Identify which cell holds the provided text, then report its (x, y) central coordinate. 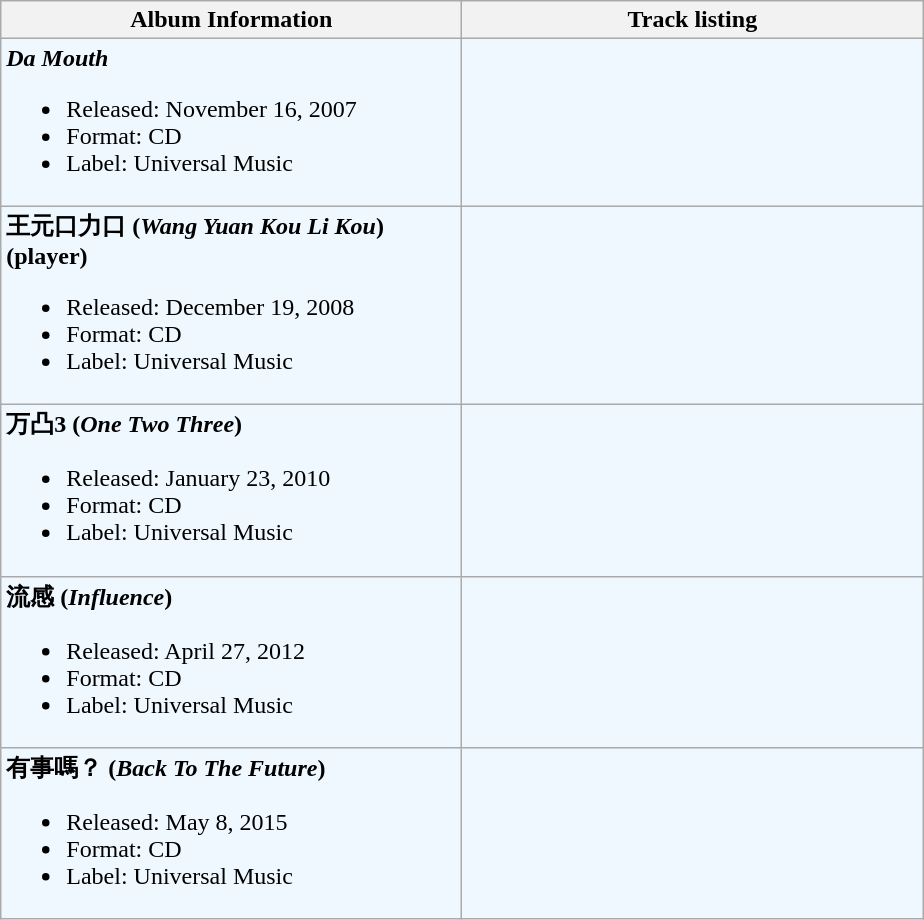
有事嗎？ (Back To The Future)Released: May 8, 2015Format: CDLabel: Universal Music (232, 834)
万凸3 (One Two Three)Released: January 23, 2010Format: CDLabel: Universal Music (232, 490)
Track listing (692, 20)
Da MouthReleased: November 16, 2007Format: CDLabel: Universal Music (232, 122)
王元口力口 (Wang Yuan Kou Li Kou) (player)Released: December 19, 2008Format: CDLabel: Universal Music (232, 306)
Album Information (232, 20)
流感 (Influence)Released: April 27, 2012Format: CDLabel: Universal Music (232, 662)
